Provide the (X, Y) coordinate of the cell's center where the given text is located.  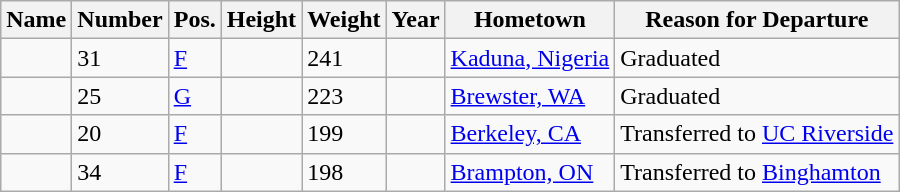
Brampton, ON (530, 172)
Name (36, 20)
Berkeley, CA (530, 134)
241 (344, 58)
G (194, 96)
31 (120, 58)
Transferred to UC Riverside (757, 134)
34 (120, 172)
25 (120, 96)
199 (344, 134)
Weight (344, 20)
198 (344, 172)
Reason for Departure (757, 20)
Kaduna, Nigeria (530, 58)
Height (261, 20)
223 (344, 96)
Number (120, 20)
Year (416, 20)
20 (120, 134)
Hometown (530, 20)
Pos. (194, 20)
Transferred to Binghamton (757, 172)
Brewster, WA (530, 96)
